Return (x, y) of the center of cell containing provided text 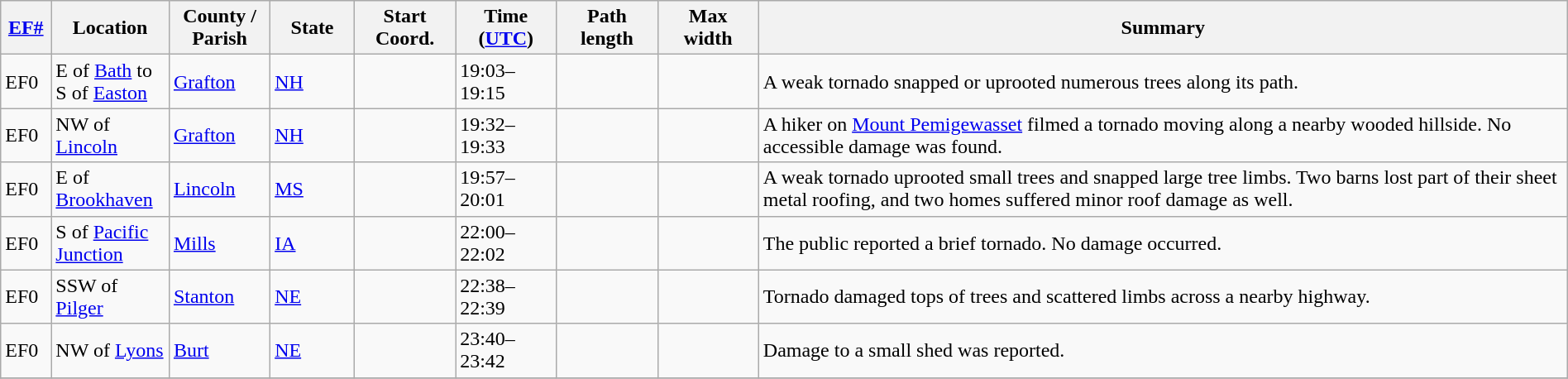
Time (UTC) (506, 28)
22:00–22:02 (506, 243)
Start Coord. (404, 28)
19:32–19:33 (506, 136)
22:38–22:39 (506, 296)
Burt (219, 351)
EF# (26, 28)
A weak tornado snapped or uprooted numerous trees along its path. (1163, 81)
Path length (607, 28)
A hiker on Mount Pemigewasset filmed a tornado moving along a nearby wooded hillside. No accessible damage was found. (1163, 136)
S of Pacific Junction (111, 243)
E of Bath to S of Easton (111, 81)
Tornado damaged tops of trees and scattered limbs across a nearby highway. (1163, 296)
SSW of Pilger (111, 296)
Mills (219, 243)
Stanton (219, 296)
State (313, 28)
IA (313, 243)
23:40–23:42 (506, 351)
E of Brookhaven (111, 189)
Summary (1163, 28)
MS (313, 189)
County / Parish (219, 28)
Lincoln (219, 189)
19:57–20:01 (506, 189)
The public reported a brief tornado. No damage occurred. (1163, 243)
NW of Lyons (111, 351)
19:03–19:15 (506, 81)
Damage to a small shed was reported. (1163, 351)
Max width (708, 28)
Location (111, 28)
NW of Lincoln (111, 136)
